Search for the cell housing the specified text and yield its [x, y] center coordinate. 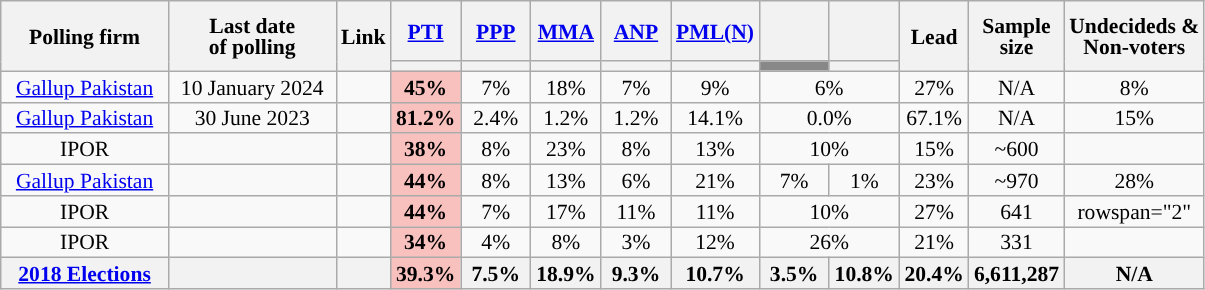
81.2% [426, 118]
10.8% [864, 274]
0.0% [829, 118]
17% [566, 212]
PTI [426, 31]
MMA [566, 31]
20.4% [934, 274]
9.3% [636, 274]
PML(N) [715, 31]
2.4% [496, 118]
Samplesize [1016, 36]
641 [1016, 212]
30 June 2023 [252, 118]
18% [566, 86]
Lead [934, 36]
4% [496, 242]
9% [715, 86]
26% [829, 242]
Undecideds &Non-voters [1134, 36]
PPP [496, 31]
14.1% [715, 118]
6,611,287 [1016, 274]
45% [426, 86]
18.9% [566, 274]
Link [364, 36]
10 January 2024 [252, 86]
ANP [636, 31]
39.3% [426, 274]
10.7% [715, 274]
1% [864, 180]
~970 [1016, 180]
7.5% [496, 274]
~600 [1016, 150]
2018 Elections [85, 274]
rowspan="2" [1134, 212]
Polling firm [85, 36]
331 [1016, 242]
3% [636, 242]
28% [1134, 180]
12% [715, 242]
3.5% [794, 274]
67.1% [934, 118]
Last dateof polling [252, 36]
38% [426, 150]
34% [426, 242]
